Identify which cell holds the provided text, then report its [x, y] central coordinate. 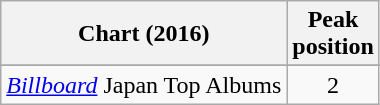
Billboard Japan Top Albums [144, 85]
Chart (2016) [144, 34]
2 [333, 85]
Peakposition [333, 34]
